For the text-containing cell, return its midpoint in [X, Y] coordinate format. 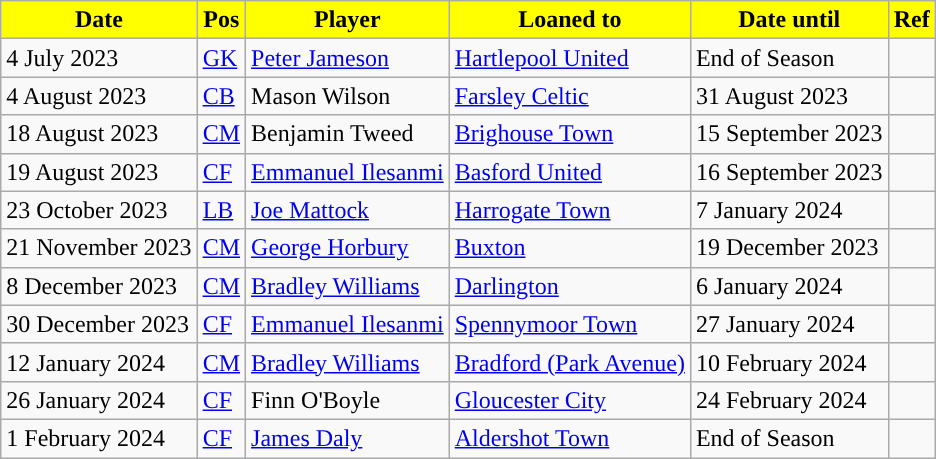
31 August 2023 [789, 96]
Spennymoor Town [570, 324]
Date [99, 20]
16 September 2023 [789, 172]
Finn O'Boyle [348, 400]
Bradford (Park Avenue) [570, 362]
10 February 2024 [789, 362]
Basford United [570, 172]
7 January 2024 [789, 210]
6 January 2024 [789, 286]
James Daly [348, 438]
15 September 2023 [789, 134]
Player [348, 20]
Buxton [570, 248]
Farsley Celtic [570, 96]
4 July 2023 [99, 58]
Loaned to [570, 20]
Peter Jameson [348, 58]
1 February 2024 [99, 438]
Hartlepool United [570, 58]
Harrogate Town [570, 210]
19 August 2023 [99, 172]
Aldershot Town [570, 438]
Mason Wilson [348, 96]
26 January 2024 [99, 400]
4 August 2023 [99, 96]
8 December 2023 [99, 286]
GK [221, 58]
19 December 2023 [789, 248]
Benjamin Tweed [348, 134]
George Horbury [348, 248]
Date until [789, 20]
23 October 2023 [99, 210]
30 December 2023 [99, 324]
LB [221, 210]
Brighouse Town [570, 134]
12 January 2024 [99, 362]
24 February 2024 [789, 400]
Ref [912, 20]
Darlington [570, 286]
18 August 2023 [99, 134]
21 November 2023 [99, 248]
CB [221, 96]
Pos [221, 20]
27 January 2024 [789, 324]
Gloucester City [570, 400]
Joe Mattock [348, 210]
